Scan for the cell matching the given text and deliver its (x, y) coordinate at center. 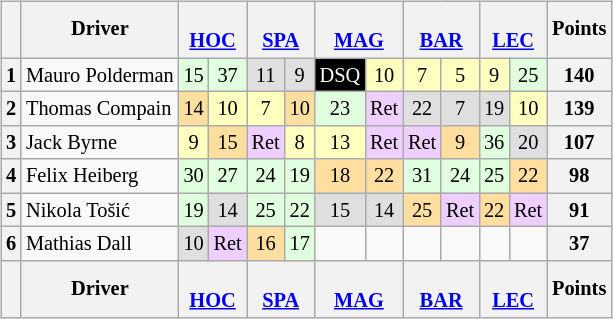
6 (11, 244)
18 (340, 176)
13 (340, 143)
Jack Byrne (100, 143)
27 (228, 176)
36 (494, 143)
3 (11, 143)
23 (340, 109)
Mathias Dall (100, 244)
2 (11, 109)
DSQ (340, 75)
139 (579, 109)
107 (579, 143)
1 (11, 75)
31 (422, 176)
91 (579, 210)
Thomas Compain (100, 109)
Felix Heiberg (100, 176)
140 (579, 75)
16 (266, 244)
30 (194, 176)
Mauro Polderman (100, 75)
98 (579, 176)
17 (300, 244)
Nikola Tošić (100, 210)
8 (300, 143)
4 (11, 176)
20 (528, 143)
11 (266, 75)
